Capture the cell that displays the provided text and extract its (X, Y) central coordinate. 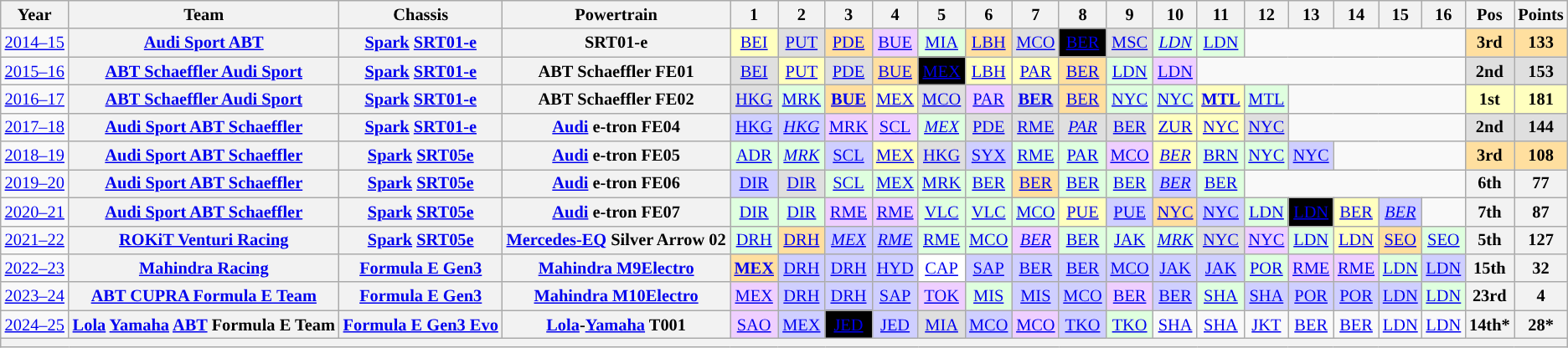
Audi e-tron FE07 (616, 212)
2019–20 (35, 183)
9 (1130, 14)
2021–22 (35, 240)
14 (1356, 14)
SYX (988, 156)
Team (204, 14)
10 (1176, 14)
ROKiT Venturi Racing (204, 240)
13 (1311, 14)
Lola Yamaha ABT Formula E Team (204, 325)
127 (1541, 240)
ZUR (1176, 127)
2022–23 (35, 268)
Audi e-tron FE05 (616, 156)
CAP (941, 268)
144 (1541, 127)
6th (1489, 183)
Mahindra M9Electro (616, 268)
77 (1541, 183)
108 (1541, 156)
2 (802, 14)
7 (1035, 14)
SRT01-e (616, 43)
Formula E Gen3 Evo (420, 325)
153 (1541, 71)
6 (988, 14)
23rd (1489, 296)
15th (1489, 268)
Powertrain (616, 14)
ABT Schaeffler FE01 (616, 71)
3 (848, 14)
14th* (1489, 325)
ABT CUPRA Formula E Team (204, 296)
Audi e-tron FE04 (616, 127)
Mahindra Racing (204, 268)
2018–19 (35, 156)
87 (1541, 212)
ADR (754, 156)
133 (1541, 43)
2014–15 (35, 43)
Audi Sport ABT (204, 43)
11 (1220, 14)
5th (1489, 240)
ABT Schaeffler FE02 (616, 99)
Points (1541, 14)
32 (1541, 268)
Pos (1489, 14)
BRN (1220, 156)
28* (1541, 325)
Lola-Yamaha T001 (616, 325)
2024–25 (35, 325)
Mercedes-EQ Silver Arrow 02 (616, 240)
16 (1444, 14)
1 (754, 14)
Year (35, 14)
JKT (1266, 325)
2017–18 (35, 127)
2020–21 (35, 212)
1st (1489, 99)
Audi e-tron FE06 (616, 183)
TOK (941, 296)
181 (1541, 99)
MSC (1130, 43)
HYD (895, 268)
7th (1489, 212)
8 (1082, 14)
2016–17 (35, 99)
Mahindra M10Electro (616, 296)
15 (1400, 14)
2015–16 (35, 71)
SAO (754, 325)
12 (1266, 14)
2023–24 (35, 296)
5 (941, 14)
Chassis (420, 14)
